Output the (x, y) coordinate of the center of the cell containing the given text.  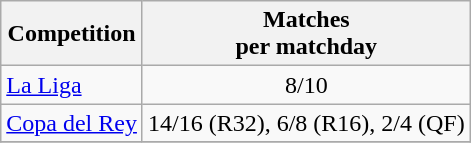
La Liga (72, 85)
Matchesper matchday (306, 34)
8/10 (306, 85)
Competition (72, 34)
14/16 (R32), 6/8 (R16), 2/4 (QF) (306, 123)
Copa del Rey (72, 123)
